From the cell containing the given text, extract its center point as [X, Y] coordinate. 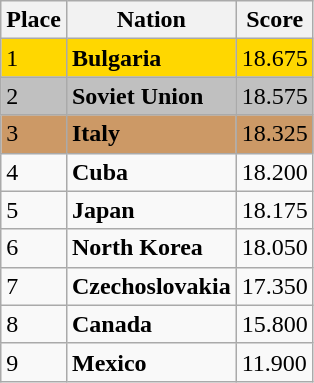
2 [34, 96]
Soviet Union [151, 96]
18.175 [274, 210]
Czechoslovakia [151, 286]
Bulgaria [151, 58]
4 [34, 172]
9 [34, 362]
6 [34, 248]
Italy [151, 134]
Score [274, 20]
18.575 [274, 96]
8 [34, 324]
11.900 [274, 362]
18.675 [274, 58]
North Korea [151, 248]
Nation [151, 20]
18.200 [274, 172]
Canada [151, 324]
5 [34, 210]
Mexico [151, 362]
17.350 [274, 286]
1 [34, 58]
Cuba [151, 172]
18.325 [274, 134]
Japan [151, 210]
Place [34, 20]
7 [34, 286]
3 [34, 134]
15.800 [274, 324]
18.050 [274, 248]
